Provide the (x, y) coordinate of the cell's center where the given text is located.  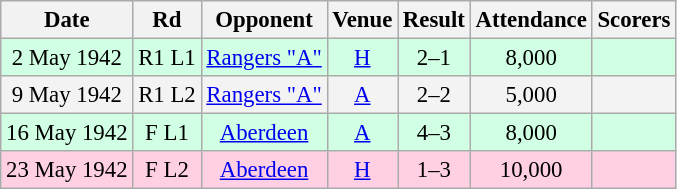
R1 L1 (167, 58)
16 May 1942 (67, 133)
9 May 1942 (67, 95)
4–3 (434, 133)
Date (67, 20)
10,000 (531, 170)
Opponent (264, 20)
5,000 (531, 95)
1–3 (434, 170)
Attendance (531, 20)
2–2 (434, 95)
2 May 1942 (67, 58)
Result (434, 20)
F L2 (167, 170)
2–1 (434, 58)
R1 L2 (167, 95)
Scorers (634, 20)
F L1 (167, 133)
23 May 1942 (67, 170)
Venue (362, 20)
Rd (167, 20)
